Identify which cell holds the provided text, then report its [x, y] central coordinate. 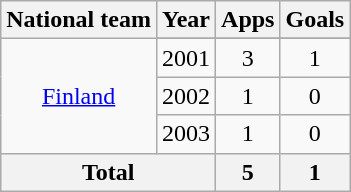
2002 [186, 96]
2001 [186, 58]
Year [186, 20]
Apps [248, 20]
3 [248, 58]
National team [79, 20]
Finland [79, 96]
Goals [315, 20]
2003 [186, 134]
5 [248, 172]
Total [108, 172]
